Pinpoint the cell where the given text exists, returning its (X, Y) midpoint coordinate. 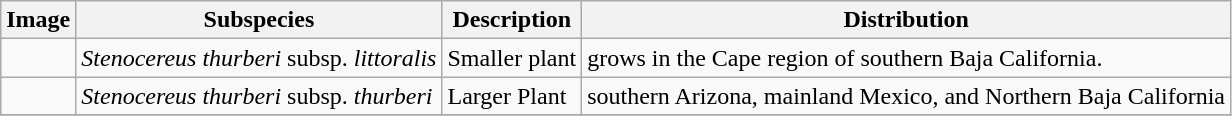
Image (38, 20)
grows in the Cape region of southern Baja California. (906, 58)
Distribution (906, 20)
Subspecies (259, 20)
Larger Plant (512, 96)
southern Arizona, mainland Mexico, and Northern Baja California (906, 96)
Description (512, 20)
Smaller plant (512, 58)
Stenocereus thurberi subsp. littoralis (259, 58)
Stenocereus thurberi subsp. thurberi (259, 96)
